Capture the cell that displays the provided text and extract its [X, Y] central coordinate. 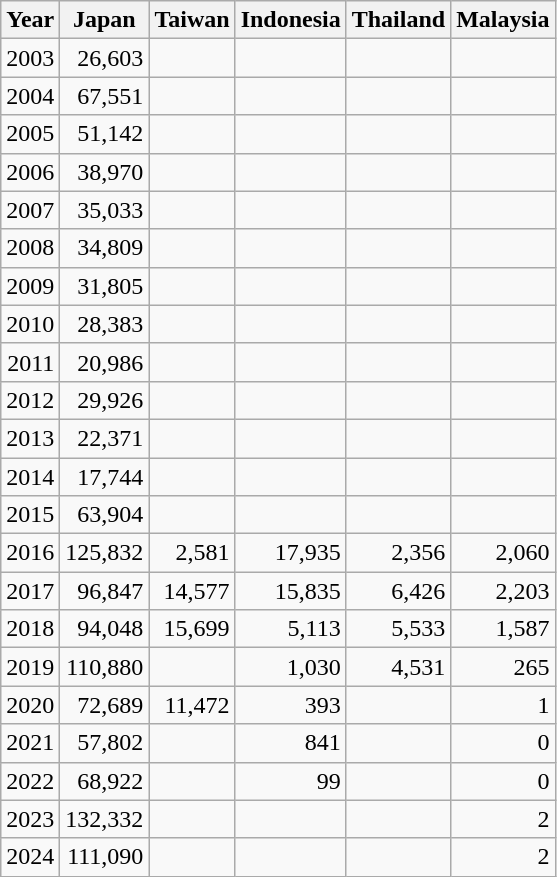
Year [30, 20]
393 [290, 705]
2004 [30, 96]
Japan [104, 20]
1,587 [503, 629]
2009 [30, 286]
29,926 [104, 400]
2023 [30, 819]
99 [290, 781]
5,113 [290, 629]
2,060 [503, 553]
57,802 [104, 743]
15,835 [290, 591]
68,922 [104, 781]
1 [503, 705]
67,551 [104, 96]
2017 [30, 591]
96,847 [104, 591]
34,809 [104, 248]
2018 [30, 629]
Malaysia [503, 20]
28,383 [104, 324]
2024 [30, 857]
265 [503, 667]
2006 [30, 172]
Thailand [398, 20]
2021 [30, 743]
Taiwan [192, 20]
2,581 [192, 553]
14,577 [192, 591]
63,904 [104, 515]
26,603 [104, 58]
5,533 [398, 629]
2012 [30, 400]
2022 [30, 781]
2020 [30, 705]
6,426 [398, 591]
125,832 [104, 553]
2003 [30, 58]
15,699 [192, 629]
2013 [30, 438]
111,090 [104, 857]
94,048 [104, 629]
2005 [30, 134]
2019 [30, 667]
11,472 [192, 705]
1,030 [290, 667]
72,689 [104, 705]
17,935 [290, 553]
22,371 [104, 438]
2007 [30, 210]
2016 [30, 553]
17,744 [104, 477]
31,805 [104, 286]
4,531 [398, 667]
2,203 [503, 591]
841 [290, 743]
2010 [30, 324]
20,986 [104, 362]
35,033 [104, 210]
51,142 [104, 134]
2,356 [398, 553]
2015 [30, 515]
2011 [30, 362]
Indonesia [290, 20]
110,880 [104, 667]
2008 [30, 248]
2014 [30, 477]
132,332 [104, 819]
38,970 [104, 172]
